From the cell containing the given text, extract its center point as [x, y] coordinate. 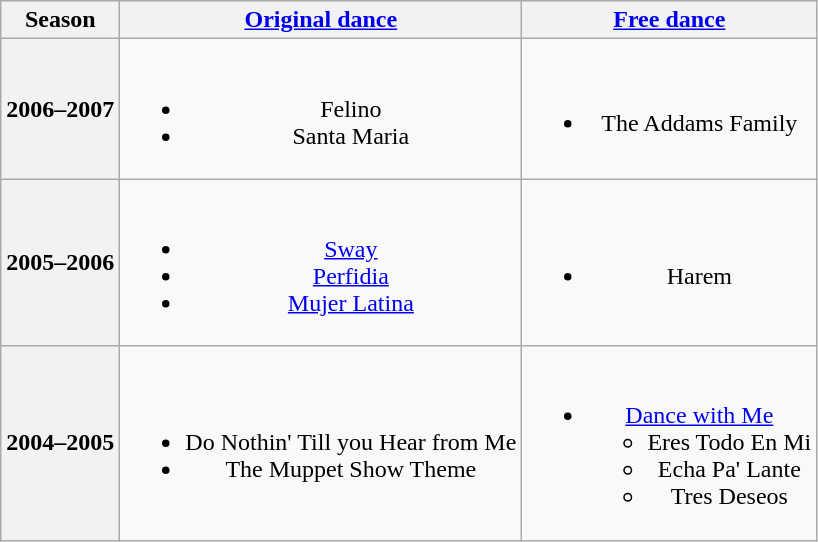
Harem [670, 262]
The Addams Family [670, 109]
Sway Perfidia Mujer Latina [321, 262]
Season [60, 20]
2006–2007 [60, 109]
Original dance [321, 20]
Felino Santa Maria [321, 109]
Do Nothin' Till you Hear from Me The Muppet Show Theme [321, 443]
Free dance [670, 20]
Dance with MeEres Todo En MiEcha Pa' LanteTres Deseos [670, 443]
2005–2006 [60, 262]
2004–2005 [60, 443]
